Identify which cell holds the provided text, then report its [x, y] central coordinate. 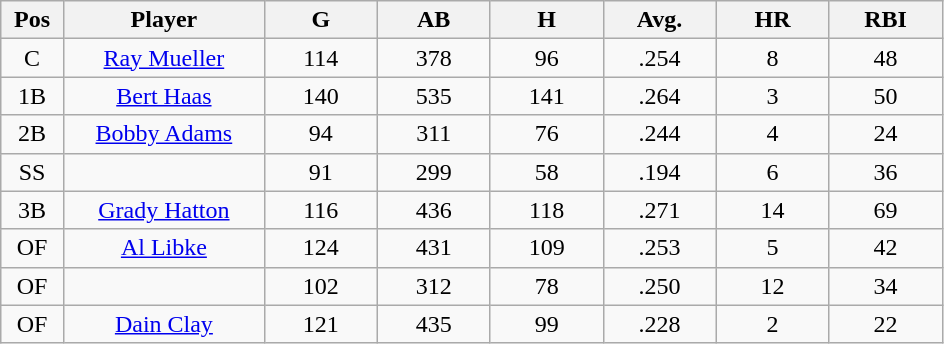
.253 [660, 248]
436 [434, 210]
96 [546, 58]
.264 [660, 96]
141 [546, 96]
116 [320, 210]
C [32, 58]
HR [772, 20]
3B [32, 210]
535 [434, 96]
140 [320, 96]
312 [434, 286]
91 [320, 172]
124 [320, 248]
431 [434, 248]
58 [546, 172]
4 [772, 134]
22 [886, 324]
2 [772, 324]
G [320, 20]
6 [772, 172]
42 [886, 248]
Player [164, 20]
.194 [660, 172]
Ray Mueller [164, 58]
8 [772, 58]
RBI [886, 20]
24 [886, 134]
118 [546, 210]
50 [886, 96]
Pos [32, 20]
94 [320, 134]
3 [772, 96]
Grady Hatton [164, 210]
.254 [660, 58]
311 [434, 134]
435 [434, 324]
48 [886, 58]
Bobby Adams [164, 134]
H [546, 20]
Avg. [660, 20]
Bert Haas [164, 96]
5 [772, 248]
Dain Clay [164, 324]
102 [320, 286]
.271 [660, 210]
AB [434, 20]
299 [434, 172]
34 [886, 286]
Al Libke [164, 248]
378 [434, 58]
2B [32, 134]
121 [320, 324]
114 [320, 58]
1B [32, 96]
109 [546, 248]
99 [546, 324]
SS [32, 172]
14 [772, 210]
.228 [660, 324]
.250 [660, 286]
36 [886, 172]
.244 [660, 134]
12 [772, 286]
69 [886, 210]
76 [546, 134]
78 [546, 286]
